Scan for the cell matching the given text and deliver its (X, Y) coordinate at center. 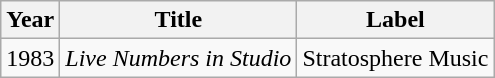
Live Numbers in Studio (178, 58)
Year (30, 20)
Title (178, 20)
Label (396, 20)
1983 (30, 58)
Stratosphere Music (396, 58)
